Output the [x, y] coordinate of the center of the cell containing the given text.  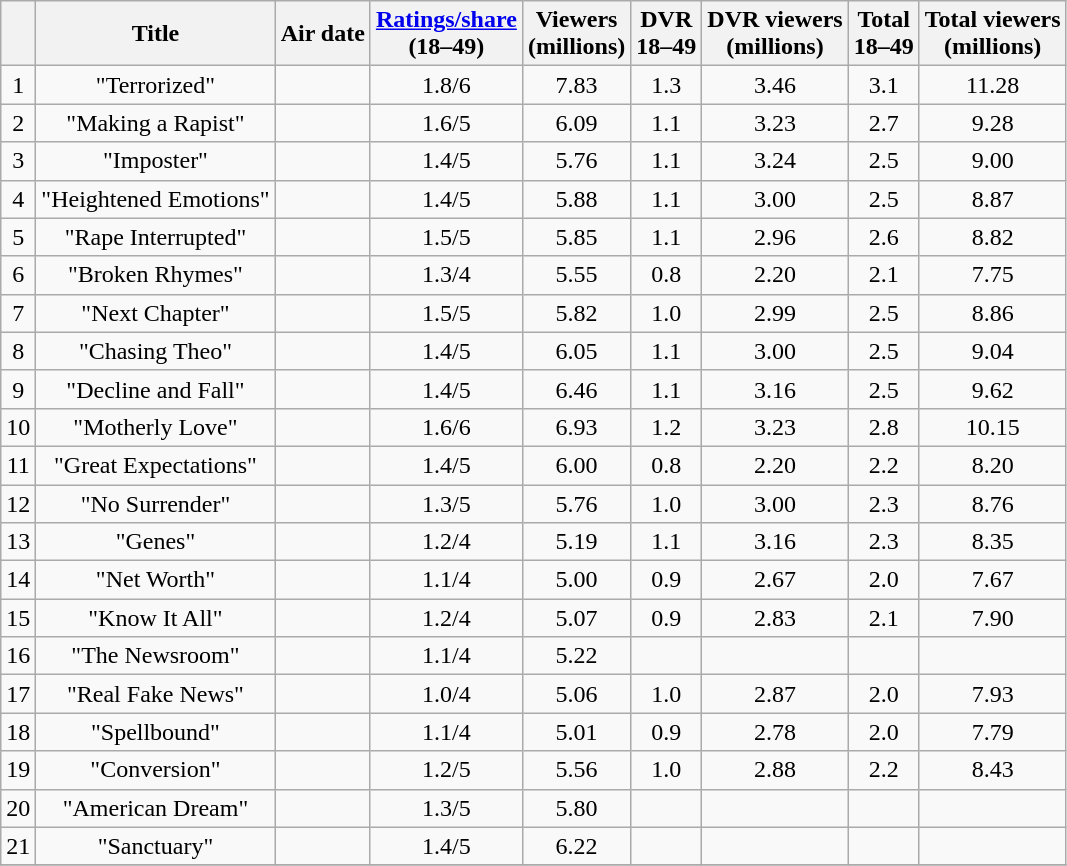
"Chasing Theo" [156, 351]
5.85 [576, 237]
5.88 [576, 199]
16 [18, 656]
1.2/5 [446, 770]
DVR viewers(millions) [775, 34]
5.55 [576, 275]
6.00 [576, 465]
1.6/6 [446, 427]
2.88 [775, 770]
5.00 [576, 580]
10 [18, 427]
1.0/4 [446, 694]
2.99 [775, 313]
2 [18, 123]
2.83 [775, 618]
Total viewers(millions) [992, 34]
"Broken Rhymes" [156, 275]
3.24 [775, 161]
7.75 [992, 275]
11.28 [992, 85]
5.19 [576, 542]
6.22 [576, 846]
7.83 [576, 85]
2.87 [775, 694]
"Real Fake News" [156, 694]
8.82 [992, 237]
12 [18, 503]
3 [18, 161]
Title [156, 34]
11 [18, 465]
5 [18, 237]
10.15 [992, 427]
5.07 [576, 618]
"Sanctuary" [156, 846]
15 [18, 618]
"Rape Interrupted" [156, 237]
9.04 [992, 351]
9.62 [992, 389]
3.46 [775, 85]
5.01 [576, 732]
18 [18, 732]
7.93 [992, 694]
5.22 [576, 656]
5.80 [576, 808]
6.93 [576, 427]
2.8 [884, 427]
7.90 [992, 618]
"Spellbound" [156, 732]
"Great Expectations" [156, 465]
21 [18, 846]
2.7 [884, 123]
Air date [322, 34]
5.06 [576, 694]
8.87 [992, 199]
"American Dream" [156, 808]
7 [18, 313]
2.6 [884, 237]
"Conversion" [156, 770]
"Next Chapter" [156, 313]
"Imposter" [156, 161]
13 [18, 542]
9.00 [992, 161]
5.56 [576, 770]
8.43 [992, 770]
7.79 [992, 732]
1.3/4 [446, 275]
20 [18, 808]
"Net Worth" [156, 580]
Viewers(millions) [576, 34]
"No Surrender" [156, 503]
14 [18, 580]
8.76 [992, 503]
9.28 [992, 123]
1 [18, 85]
"Terrorized" [156, 85]
"Decline and Fall" [156, 389]
9 [18, 389]
8.86 [992, 313]
1.8/6 [446, 85]
"Motherly Love" [156, 427]
8 [18, 351]
Ratings/share(18–49) [446, 34]
"Making a Rapist" [156, 123]
Total18–49 [884, 34]
3.1 [884, 85]
2.67 [775, 580]
8.20 [992, 465]
6.46 [576, 389]
6.05 [576, 351]
"The Newsroom" [156, 656]
1.2 [666, 427]
1.3 [666, 85]
2.78 [775, 732]
"Know It All" [156, 618]
2.96 [775, 237]
5.82 [576, 313]
4 [18, 199]
8.35 [992, 542]
"Genes" [156, 542]
DVR18–49 [666, 34]
17 [18, 694]
6 [18, 275]
19 [18, 770]
"Heightened Emotions" [156, 199]
6.09 [576, 123]
7.67 [992, 580]
1.6/5 [446, 123]
